Determine the (x, y) coordinate at the center of the cell enclosing the given text.  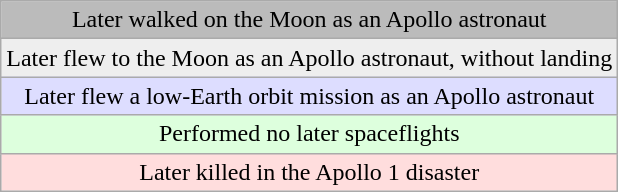
Performed no later spaceflights (310, 134)
Later walked on the Moon as an Apollo astronaut (310, 20)
Later flew a low-Earth orbit mission as an Apollo astronaut (310, 96)
Later killed in the Apollo 1 disaster (310, 172)
Later flew to the Moon as an Apollo astronaut, without landing (310, 58)
